Search for the cell housing the specified text and yield its [X, Y] center coordinate. 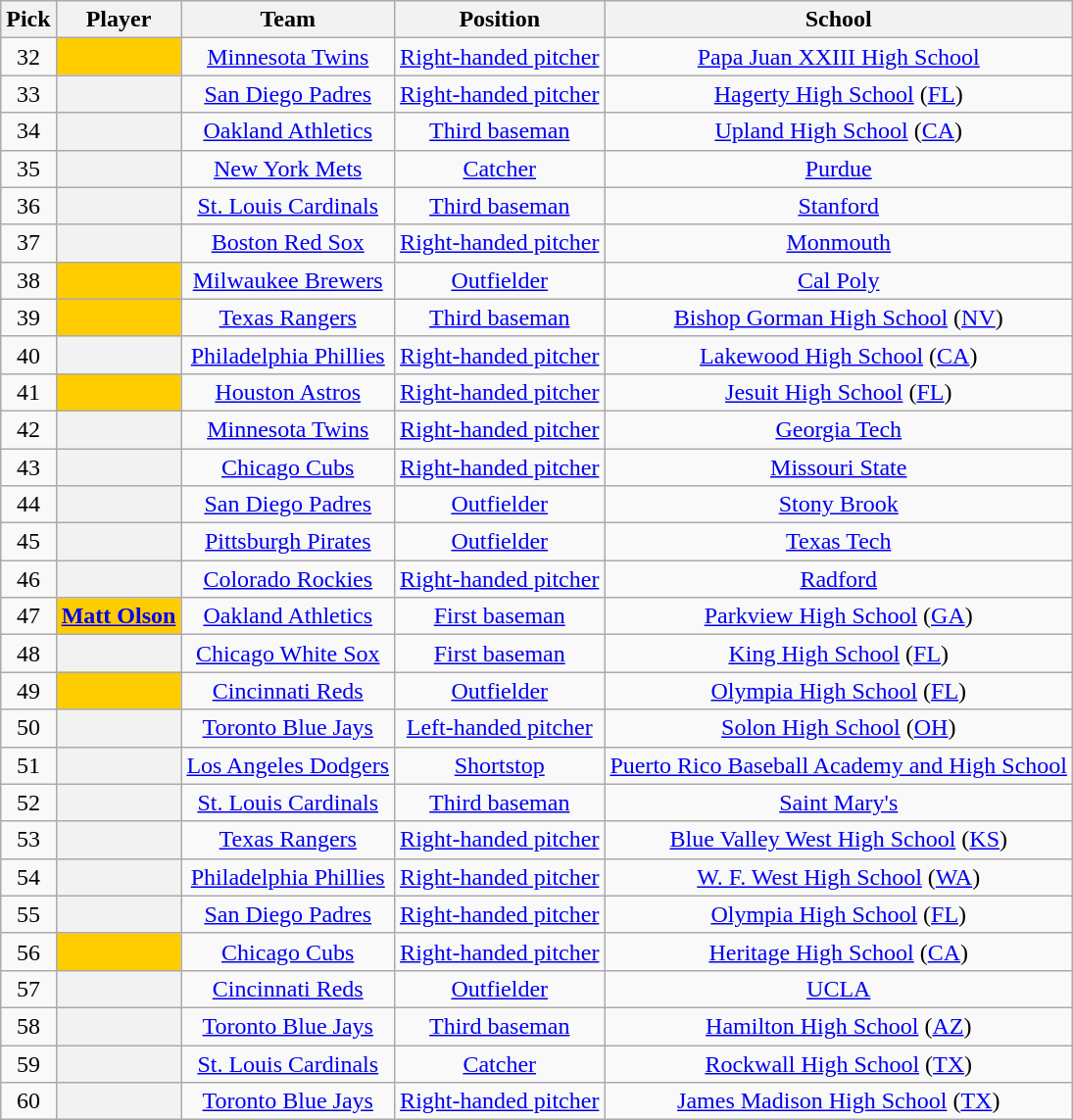
UCLA [839, 989]
Los Angeles Dodgers [288, 765]
Shortstop [500, 765]
49 [28, 691]
Blue Valley West High School (KS) [839, 840]
54 [28, 877]
Purdue [839, 169]
50 [28, 728]
37 [28, 243]
Chicago White Sox [288, 654]
56 [28, 951]
Milwaukee Brewers [288, 280]
Lakewood High School (CA) [839, 355]
48 [28, 654]
41 [28, 392]
42 [28, 429]
45 [28, 542]
36 [28, 206]
Missouri State [839, 467]
Hamilton High School (AZ) [839, 1026]
53 [28, 840]
34 [28, 131]
33 [28, 94]
Player [119, 20]
Saint Mary's [839, 803]
Position [500, 20]
Bishop Gorman High School (NV) [839, 317]
58 [28, 1026]
38 [28, 280]
Texas Tech [839, 542]
Papa Juan XXIII High School [839, 57]
46 [28, 579]
Team [288, 20]
Rockwall High School (TX) [839, 1063]
47 [28, 616]
Pick [28, 20]
School [839, 20]
39 [28, 317]
Boston Red Sox [288, 243]
Houston Astros [288, 392]
Georgia Tech [839, 429]
55 [28, 914]
Upland High School (CA) [839, 131]
King High School (FL) [839, 654]
60 [28, 1101]
Stanford [839, 206]
Left-handed pitcher [500, 728]
Pittsburgh Pirates [288, 542]
Solon High School (OH) [839, 728]
40 [28, 355]
Parkview High School (GA) [839, 616]
43 [28, 467]
Matt Olson [119, 616]
Puerto Rico Baseball Academy and High School [839, 765]
52 [28, 803]
44 [28, 505]
57 [28, 989]
New York Mets [288, 169]
32 [28, 57]
Heritage High School (CA) [839, 951]
Jesuit High School (FL) [839, 392]
Colorado Rockies [288, 579]
W. F. West High School (WA) [839, 877]
James Madison High School (TX) [839, 1101]
Hagerty High School (FL) [839, 94]
35 [28, 169]
Cal Poly [839, 280]
51 [28, 765]
Monmouth [839, 243]
Radford [839, 579]
Stony Brook [839, 505]
59 [28, 1063]
